Scan for the cell matching the given text and deliver its (X, Y) coordinate at center. 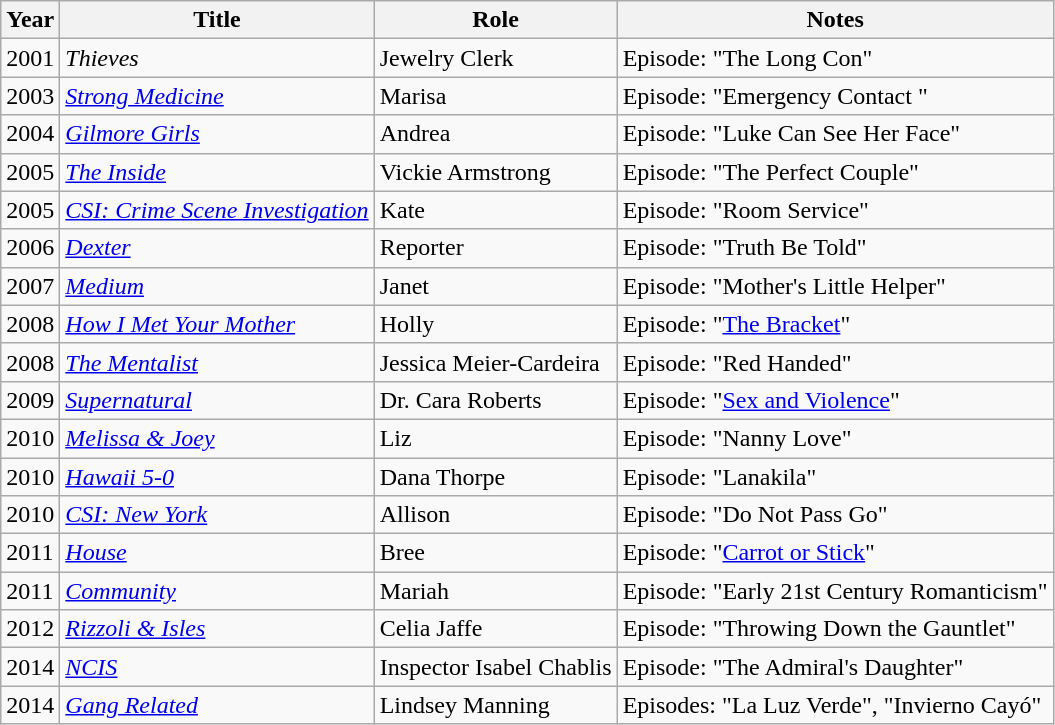
Episode: "The Long Con" (835, 58)
Title (217, 20)
Role (496, 20)
Episode: "Luke Can See Her Face" (835, 134)
Allison (496, 515)
Medium (217, 286)
2006 (30, 248)
Episodes: "La Luz Verde", "Invierno Cayó" (835, 705)
Community (217, 591)
Episode: "Room Service" (835, 210)
Episode: "Mother's Little Helper" (835, 286)
Marisa (496, 96)
Episode: "The Admiral's Daughter" (835, 667)
Notes (835, 20)
Vickie Armstrong (496, 172)
Supernatural (217, 400)
Lindsey Manning (496, 705)
Andrea (496, 134)
Dana Thorpe (496, 477)
Episode: "Throwing Down the Gauntlet" (835, 629)
Mariah (496, 591)
2004 (30, 134)
Episode: "Lanakila" (835, 477)
NCIS (217, 667)
Inspector Isabel Chablis (496, 667)
The Mentalist (217, 362)
Jewelry Clerk (496, 58)
Bree (496, 553)
Episode: "The Perfect Couple" (835, 172)
House (217, 553)
Dexter (217, 248)
Gang Related (217, 705)
2007 (30, 286)
Jessica Meier-Cardeira (496, 362)
The Inside (217, 172)
Strong Medicine (217, 96)
Episode: "Early 21st Century Romanticism" (835, 591)
How I Met Your Mother (217, 324)
Kate (496, 210)
2012 (30, 629)
Episode: "Emergency Contact " (835, 96)
Hawaii 5-0 (217, 477)
Reporter (496, 248)
Dr. Cara Roberts (496, 400)
2009 (30, 400)
Melissa & Joey (217, 438)
Episode: "Red Handed" (835, 362)
Episode: "Nanny Love" (835, 438)
Episode: "The Bracket" (835, 324)
Gilmore Girls (217, 134)
2003 (30, 96)
CSI: Crime Scene Investigation (217, 210)
Holly (496, 324)
Celia Jaffe (496, 629)
Liz (496, 438)
CSI: New York (217, 515)
Thieves (217, 58)
Episode: "Carrot or Stick" (835, 553)
Episode: "Truth Be Told" (835, 248)
Episode: "Sex and Violence" (835, 400)
Year (30, 20)
2001 (30, 58)
Episode: "Do Not Pass Go" (835, 515)
Rizzoli & Isles (217, 629)
Janet (496, 286)
